Detect which cell encompasses the target text, then output its (X, Y) center coordinate. 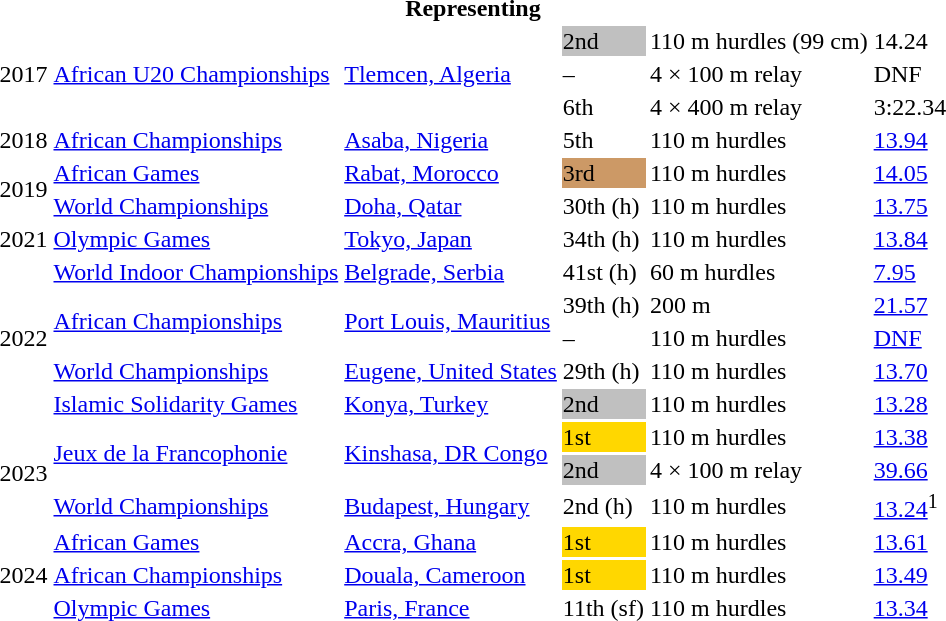
Douala, Cameroon (451, 575)
29th (h) (603, 371)
5th (603, 140)
African U20 Championships (196, 74)
2nd (h) (603, 506)
Tlemcen, Algeria (451, 74)
3rd (603, 173)
200 m (758, 305)
4 × 400 m relay (758, 107)
Belgrade, Serbia (451, 272)
30th (h) (603, 206)
Tokyo, Japan (451, 239)
Doha, Qatar (451, 206)
110 m hurdles (99 cm) (758, 41)
Konya, Turkey (451, 404)
Jeux de la Francophonie (196, 454)
Rabat, Morocco (451, 173)
Kinshasa, DR Congo (451, 454)
Eugene, United States (451, 371)
Islamic Solidarity Games (196, 404)
World Indoor Championships (196, 272)
Asaba, Nigeria (451, 140)
Olympic Games (196, 239)
34th (h) (603, 239)
6th (603, 107)
39th (h) (603, 305)
Budapest, Hungary (451, 506)
Port Louis, Mauritius (451, 322)
41st (h) (603, 272)
Accra, Ghana (451, 542)
60 m hurdles (758, 272)
